Detect which cell encompasses the target text, then output its [X, Y] center coordinate. 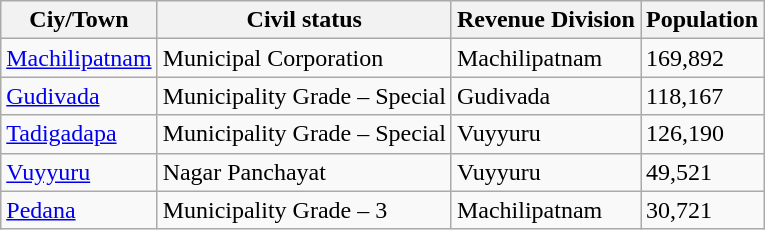
118,167 [702, 96]
30,721 [702, 210]
49,521 [702, 172]
Ciy/Town [79, 20]
Municipal Corporation [304, 58]
Municipality Grade – 3 [304, 210]
Pedana [79, 210]
Revenue Division [546, 20]
Nagar Panchayat [304, 172]
Tadigadapa [79, 134]
Population [702, 20]
126,190 [702, 134]
Civil status [304, 20]
169,892 [702, 58]
